Find where the given text appears and provide that cell's center as [X, Y] coordinate. 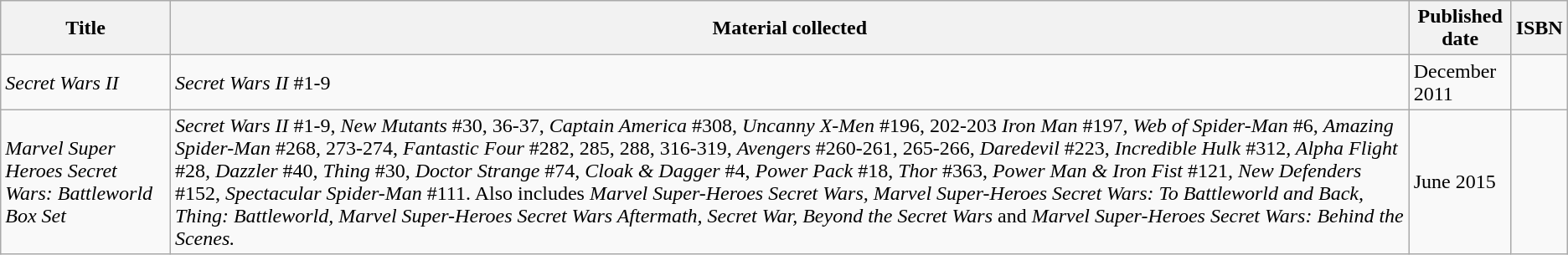
ISBN [1540, 28]
Title [85, 28]
June 2015 [1460, 182]
December 2011 [1460, 82]
Secret Wars II [85, 82]
Material collected [789, 28]
Marvel Super Heroes Secret Wars: Battleworld Box Set [85, 182]
Published date [1460, 28]
Secret Wars II #1-9 [789, 82]
